Return (x, y) of the center of cell containing provided text 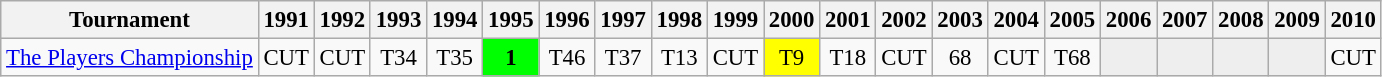
T37 (623, 58)
2007 (1185, 20)
T68 (1072, 58)
1998 (679, 20)
1993 (398, 20)
1995 (511, 20)
2006 (1128, 20)
T34 (398, 58)
1999 (735, 20)
The Players Championship (130, 58)
2002 (904, 20)
T35 (455, 58)
2003 (960, 20)
T18 (848, 58)
1992 (342, 20)
2000 (792, 20)
68 (960, 58)
2008 (1241, 20)
1996 (567, 20)
T46 (567, 58)
T13 (679, 58)
1 (511, 58)
2001 (848, 20)
Tournament (130, 20)
2005 (1072, 20)
2004 (1016, 20)
1997 (623, 20)
2009 (1297, 20)
T9 (792, 58)
1991 (286, 20)
1994 (455, 20)
2010 (1353, 20)
